For the text-containing cell, return its midpoint in (X, Y) coordinate format. 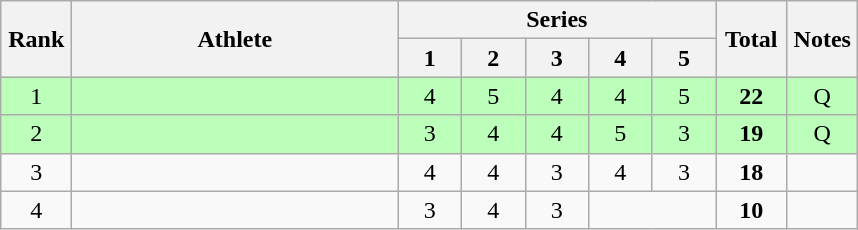
Notes (822, 39)
Athlete (235, 39)
10 (752, 210)
Series (557, 20)
Rank (36, 39)
Total (752, 39)
19 (752, 134)
18 (752, 172)
22 (752, 96)
